Return the (X, Y) coordinate for the center point of the cell that contains the specified text.  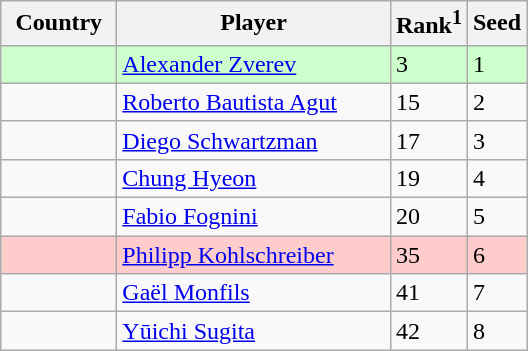
Gaël Monfils (254, 293)
8 (496, 331)
17 (428, 140)
Country (59, 24)
4 (496, 178)
Rank1 (428, 24)
1 (496, 64)
5 (496, 217)
Diego Schwartzman (254, 140)
2 (496, 102)
6 (496, 255)
Fabio Fognini (254, 217)
35 (428, 255)
Philipp Kohlschreiber (254, 255)
Yūichi Sugita (254, 331)
41 (428, 293)
Player (254, 24)
7 (496, 293)
42 (428, 331)
Roberto Bautista Agut (254, 102)
15 (428, 102)
Seed (496, 24)
Alexander Zverev (254, 64)
19 (428, 178)
20 (428, 217)
Chung Hyeon (254, 178)
